Return the [X, Y] coordinate for the center point of the cell that contains the specified text.  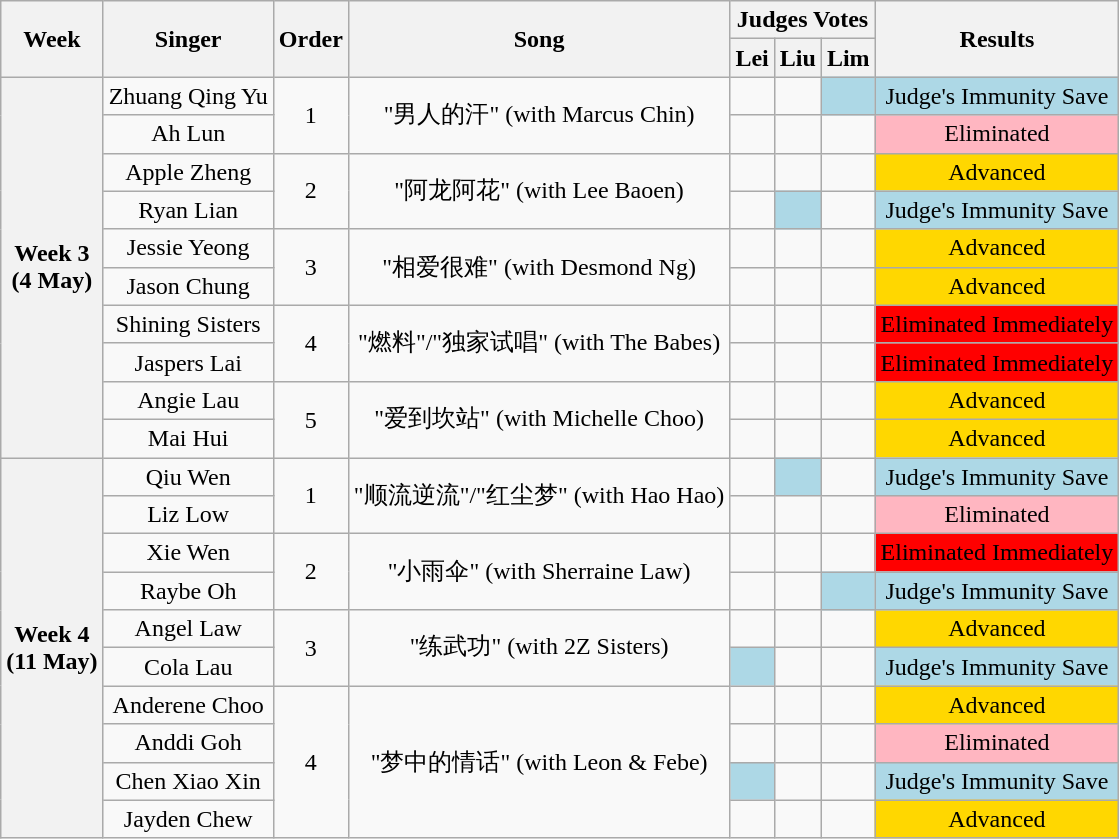
"梦中的情话" (with Leon & Febe) [539, 762]
Jayden Chew [188, 819]
Angie Lau [188, 400]
Xie Wen [188, 553]
Anderene Choo [188, 705]
Lim [848, 58]
Singer [188, 39]
Jessie Yeong [188, 248]
Angel Law [188, 629]
Liu [798, 58]
Ah Lun [188, 134]
"燃料"/"独家试唱" (with The Babes) [539, 343]
Song [539, 39]
Results [997, 39]
Raybe Oh [188, 591]
"练武功" (with 2Z Sisters) [539, 648]
Zhuang Qing Yu [188, 96]
Apple Zheng [188, 172]
Week 4(11 May) [52, 648]
"男人的汗" (with Marcus Chin) [539, 115]
"阿龙阿花" (with Lee Baoen) [539, 191]
Qiu Wen [188, 477]
Lei [752, 58]
"小雨伞" (with Sherraine Law) [539, 572]
"顺流逆流"/"红尘梦" (with Hao Hao) [539, 496]
Anddi Goh [188, 743]
Mai Hui [188, 438]
Cola Lau [188, 667]
Jason Chung [188, 286]
Week 3(4 May) [52, 268]
Ryan Lian [188, 210]
Judges Votes [802, 20]
Chen Xiao Xin [188, 781]
Jaspers Lai [188, 362]
Week [52, 39]
Shining Sisters [188, 324]
"爱到坎站" (with Michelle Choo) [539, 419]
Order [310, 39]
"相爱很难" (with Desmond Ng) [539, 267]
5 [310, 419]
Liz Low [188, 515]
